Find where the given text appears and provide that cell's center as [x, y] coordinate. 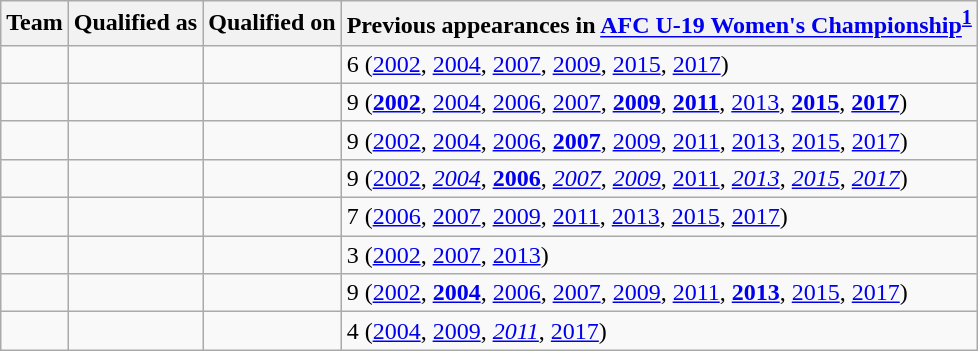
6 (2002, 2004, 2007, 2009, 2015, 2017) [659, 64]
Previous appearances in AFC U-19 Women's Championship1 [659, 24]
7 (2006, 2007, 2009, 2011, 2013, 2015, 2017) [659, 217]
4 (2004, 2009, 2011, 2017) [659, 331]
Team [35, 24]
3 (2002, 2007, 2013) [659, 255]
Qualified as [135, 24]
Qualified on [272, 24]
